Detect which cell encompasses the target text, then output its [X, Y] center coordinate. 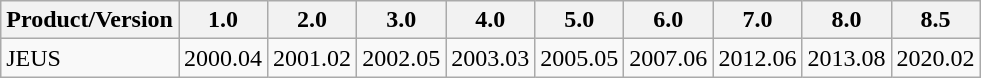
1.0 [222, 20]
2007.06 [668, 58]
3.0 [402, 20]
2020.02 [936, 58]
2005.05 [580, 58]
8.0 [846, 20]
2002.05 [402, 58]
2003.03 [490, 58]
Product/Version [90, 20]
8.5 [936, 20]
5.0 [580, 20]
2012.06 [758, 58]
2001.02 [312, 58]
JEUS [90, 58]
4.0 [490, 20]
6.0 [668, 20]
2.0 [312, 20]
2000.04 [222, 58]
7.0 [758, 20]
2013.08 [846, 58]
